Output the [X, Y] coordinate of the center of the cell containing the given text.  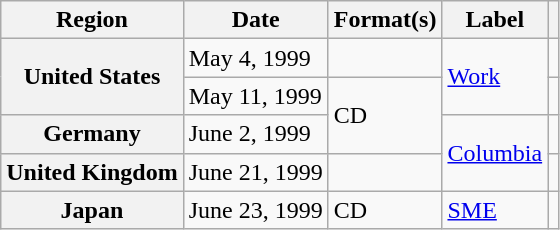
Columbia [495, 153]
Date [256, 20]
June 23, 1999 [256, 210]
Work [495, 77]
May 11, 1999 [256, 96]
June 21, 1999 [256, 172]
United Kingdom [92, 172]
Label [495, 20]
United States [92, 77]
June 2, 1999 [256, 134]
Germany [92, 134]
Region [92, 20]
May 4, 1999 [256, 58]
SME [495, 210]
Japan [92, 210]
Format(s) [385, 20]
